Scan for the cell matching the given text and deliver its [X, Y] coordinate at center. 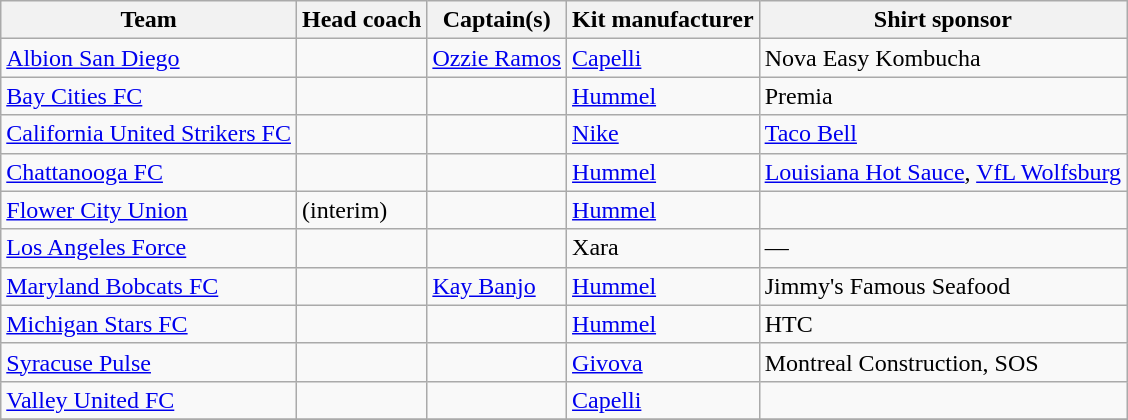
Premia [943, 96]
(interim) [361, 210]
— [943, 248]
Chattanooga FC [149, 172]
Ozzie Ramos [497, 58]
HTC [943, 324]
Valley United FC [149, 400]
Xara [664, 248]
Team [149, 20]
California United Strikers FC [149, 134]
Montreal Construction, SOS [943, 362]
Albion San Diego [149, 58]
Michigan Stars FC [149, 324]
Givova [664, 362]
Nike [664, 134]
Captain(s) [497, 20]
Taco Bell [943, 134]
Syracuse Pulse [149, 362]
Bay Cities FC [149, 96]
Los Angeles Force [149, 248]
Nova Easy Kombucha [943, 58]
Jimmy's Famous Seafood [943, 286]
Head coach [361, 20]
Kay Banjo [497, 286]
Maryland Bobcats FC [149, 286]
Kit manufacturer [664, 20]
Flower City Union [149, 210]
Louisiana Hot Sauce, VfL Wolfsburg [943, 172]
Shirt sponsor [943, 20]
